Identify which cell holds the provided text, then report its (x, y) central coordinate. 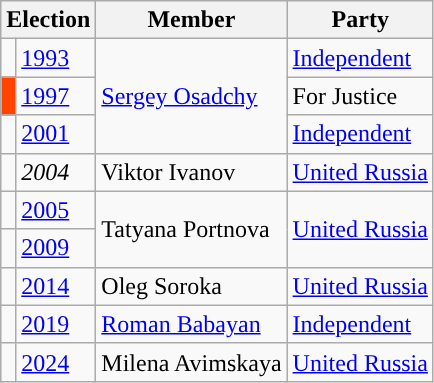
Roman Babayan (192, 324)
Oleg Soroka (192, 286)
1993 (56, 58)
Tatyana Portnova (192, 229)
2014 (56, 286)
Member (192, 20)
2001 (56, 134)
For Justice (360, 96)
2019 (56, 324)
1997 (56, 96)
Election (48, 20)
2024 (56, 362)
Milena Avimskaya (192, 362)
Viktor Ivanov (192, 172)
2009 (56, 248)
2005 (56, 210)
Sergey Osadchy (192, 96)
2004 (56, 172)
Party (360, 20)
